Scan for the cell matching the given text and deliver its [X, Y] coordinate at center. 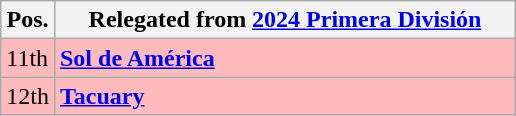
Tacuary [284, 96]
11th [28, 58]
12th [28, 96]
Sol de América [284, 58]
Relegated from 2024 Primera División [284, 20]
Pos. [28, 20]
